Pinpoint the cell where the given text exists, returning its [X, Y] midpoint coordinate. 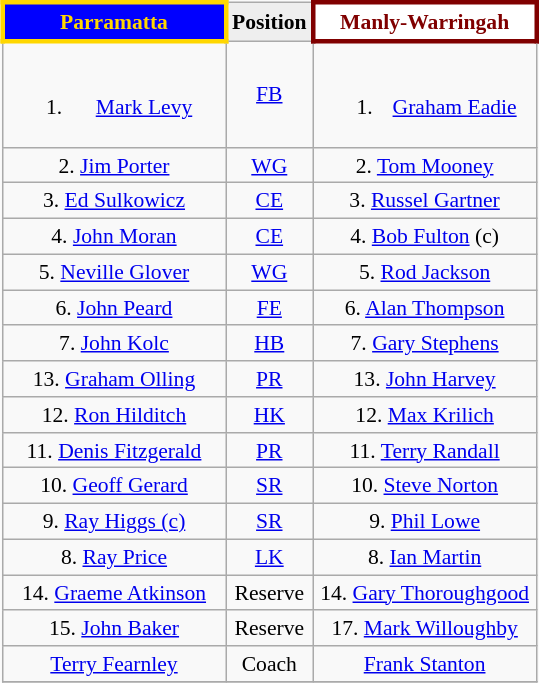
17. Mark Willoughby [424, 628]
Parramatta [114, 22]
HB [270, 343]
12. Max Krilich [424, 415]
LK [270, 557]
3. Russel Gartner [424, 201]
11. Denis Fitzgerald [114, 450]
13. John Harvey [424, 379]
Position [270, 22]
Terry Fearnley [114, 664]
9. Phil Lowe [424, 522]
3. Ed Sulkowicz [114, 201]
4. John Moran [114, 237]
10. Geoff Gerard [114, 486]
12. Ron Hilditch [114, 415]
6. John Peard [114, 308]
Graham Eadie [424, 94]
7. John Kolc [114, 343]
Frank Stanton [424, 664]
FE [270, 308]
14. Gary Thoroughgood [424, 593]
15. John Baker [114, 628]
7. Gary Stephens [424, 343]
6. Alan Thompson [424, 308]
8. Ian Martin [424, 557]
FB [270, 94]
HK [270, 415]
11. Terry Randall [424, 450]
9. Ray Higgs (c) [114, 522]
Coach [270, 664]
Manly-Warringah [424, 22]
14. Graeme Atkinson [114, 593]
13. Graham Olling [114, 379]
2. Jim Porter [114, 165]
8. Ray Price [114, 557]
5. Rod Jackson [424, 272]
2. Tom Mooney [424, 165]
4. Bob Fulton (c) [424, 237]
10. Steve Norton [424, 486]
Mark Levy [114, 94]
5. Neville Glover [114, 272]
